Return the [x, y] coordinate for the center point of the cell that contains the specified text.  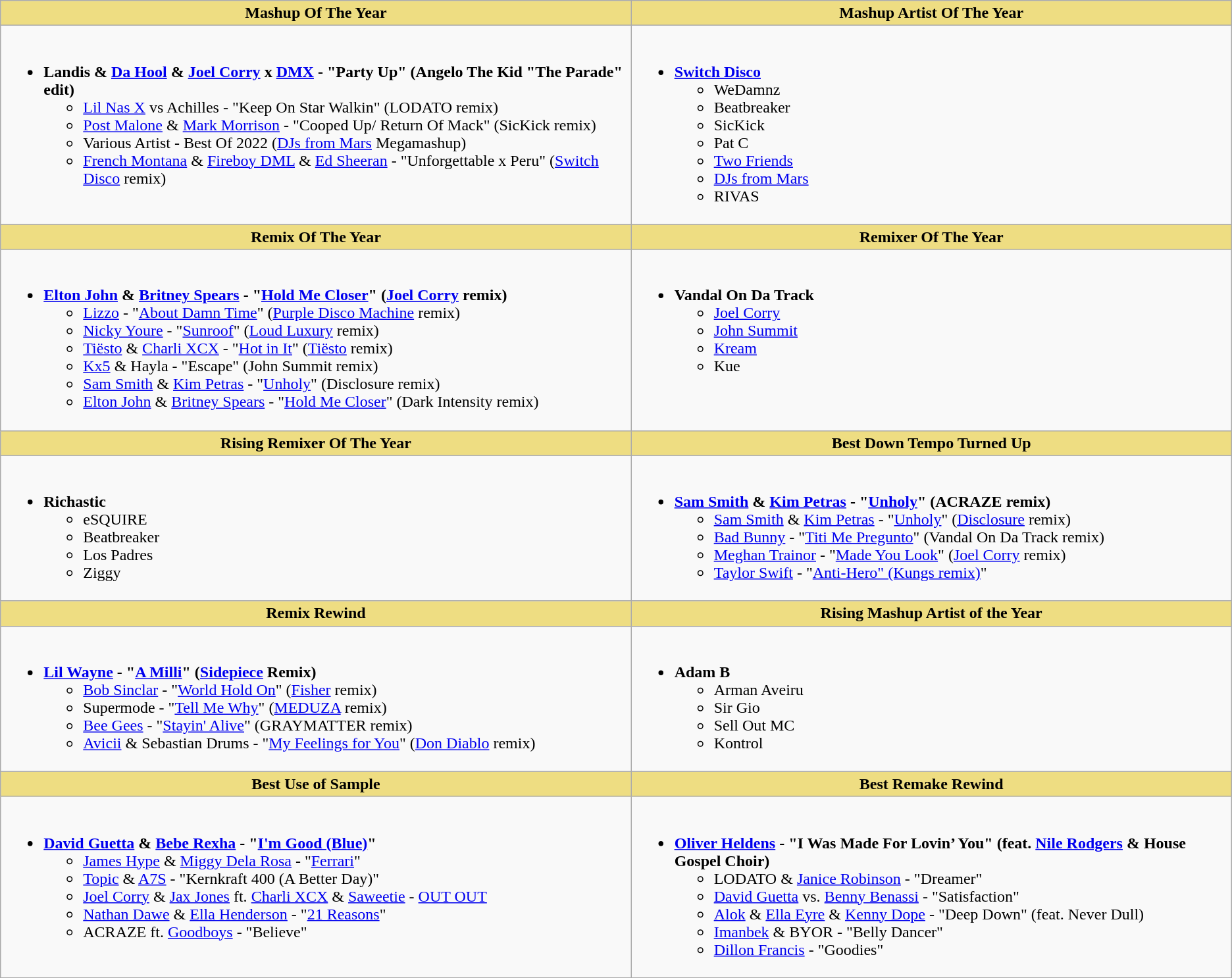
Remix Of The Year [316, 237]
Adam BArman AveiruSir GioSell Out MCKontrol [931, 699]
Remix Rewind [316, 613]
Best Remake Rewind [931, 784]
Remixer Of The Year [931, 237]
RichasticeSQUIREBeatbreakerLos PadresZiggy [316, 528]
Vandal On Da TrackJoel CorryJohn SummitKreamKue [931, 340]
Mashup Artist Of The Year [931, 13]
Best Down Tempo Turned Up [931, 443]
Rising Remixer Of The Year [316, 443]
Switch DiscoWeDamnzBeatbreakerSicKickPat CTwo FriendsDJs from MarsRIVAS [931, 125]
Mashup Of The Year [316, 13]
Rising Mashup Artist of the Year [931, 613]
Best Use of Sample [316, 784]
